Output the [X, Y] coordinate of the center of the cell containing the given text.  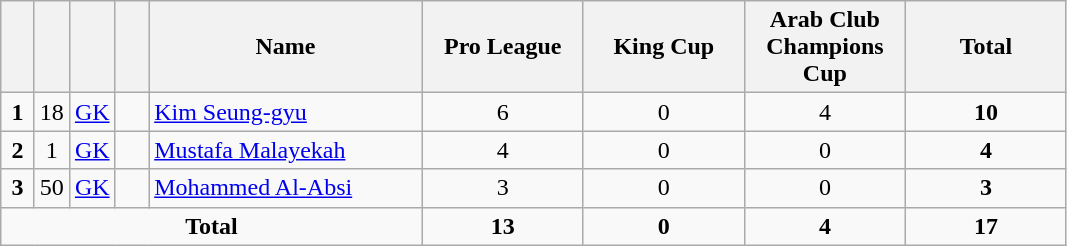
13 [502, 226]
2 [18, 150]
Pro League [502, 47]
6 [502, 112]
Arab Club Champions Cup [824, 47]
17 [986, 226]
50 [52, 188]
King Cup [664, 47]
Mohammed Al-Absi [286, 188]
Mustafa Malayekah [286, 150]
18 [52, 112]
Kim Seung-gyu [286, 112]
10 [986, 112]
Name [286, 47]
